Identify which cell holds the provided text, then report its (X, Y) central coordinate. 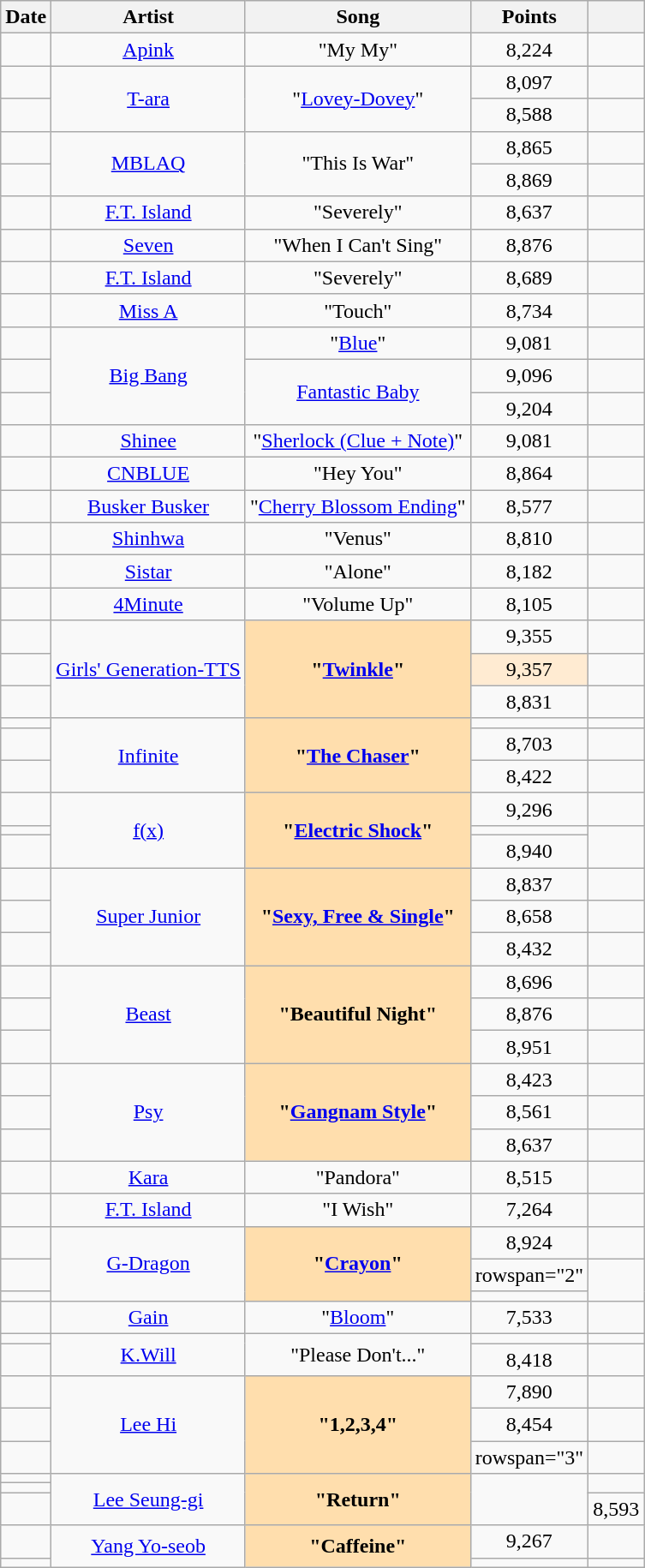
CNBLUE (149, 474)
8,703 (529, 744)
"Crayon" (358, 1263)
8,864 (529, 474)
8,588 (529, 115)
Artist (149, 17)
Gain (149, 1317)
rowspan="2" (529, 1275)
Shinhwa (149, 539)
8,869 (529, 180)
8,423 (529, 1080)
Lee Seung-gi (149, 1499)
8,951 (529, 1047)
8,734 (529, 310)
"Electric Shock" (358, 829)
9,204 (529, 409)
9,296 (529, 809)
"Beautiful Night" (358, 1014)
Seven (149, 245)
4Minute (149, 604)
K.Will (149, 1354)
G-Dragon (149, 1263)
"Caffeine" (358, 1546)
"This Is War" (358, 164)
Apink (149, 50)
Song (358, 17)
"Pandora" (358, 1177)
"Twinkle" (358, 669)
8,224 (529, 50)
7,533 (529, 1317)
MBLAQ (149, 164)
"Cherry Blossom Ending" (358, 506)
8,831 (529, 702)
"Venus" (358, 539)
8,422 (529, 776)
"Return" (358, 1499)
Miss A (149, 310)
9,357 (529, 669)
"Please Don't..." (358, 1354)
"Bloom" (358, 1317)
8,696 (529, 982)
8,418 (529, 1360)
f(x) (149, 829)
Big Bang (149, 375)
"Hey You" (358, 474)
Infinite (149, 756)
"The Chaser" (358, 756)
"Touch" (358, 310)
Fantastic Baby (358, 392)
Girls' Generation-TTS (149, 669)
8,182 (529, 572)
Date (26, 17)
"I Wish" (358, 1210)
8,105 (529, 604)
7,264 (529, 1210)
T-ara (149, 99)
Sistar (149, 572)
8,097 (529, 82)
"Lovey-Dovey" (358, 99)
"My My" (358, 50)
"Sexy, Free & Single" (358, 916)
"1,2,3,4" (358, 1425)
8,593 (617, 1509)
Lee Hi (149, 1425)
Busker Busker (149, 506)
8,561 (529, 1112)
9,267 (529, 1541)
9,096 (529, 375)
8,865 (529, 147)
Psy (149, 1112)
Super Junior (149, 916)
Points (529, 17)
8,432 (529, 949)
8,924 (529, 1242)
rowspan="3" (529, 1457)
8,577 (529, 506)
8,515 (529, 1177)
"Volume Up" (358, 604)
8,940 (529, 851)
Yang Yo-seob (149, 1546)
Kara (149, 1177)
Beast (149, 1014)
9,355 (529, 637)
8,837 (529, 883)
"Blue" (358, 343)
8,454 (529, 1425)
8,810 (529, 539)
"Sherlock (Clue + Note)" (358, 441)
8,689 (529, 278)
"Alone" (358, 572)
7,890 (529, 1392)
"When I Can't Sing" (358, 245)
"Gangnam Style" (358, 1112)
Shinee (149, 441)
8,658 (529, 917)
